Return [x, y] of the center of cell containing provided text 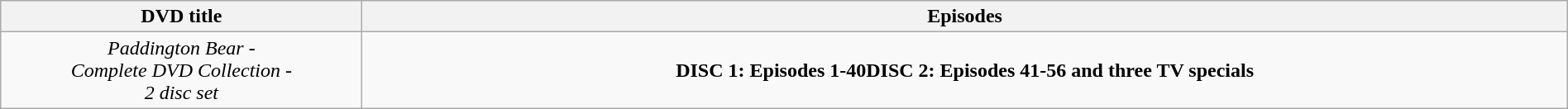
DVD title [182, 17]
DISC 1: Episodes 1-40DISC 2: Episodes 41-56 and three TV specials [964, 70]
Paddington Bear -Complete DVD Collection -2 disc set [182, 70]
Episodes [964, 17]
